Scan for the cell matching the given text and deliver its (X, Y) coordinate at center. 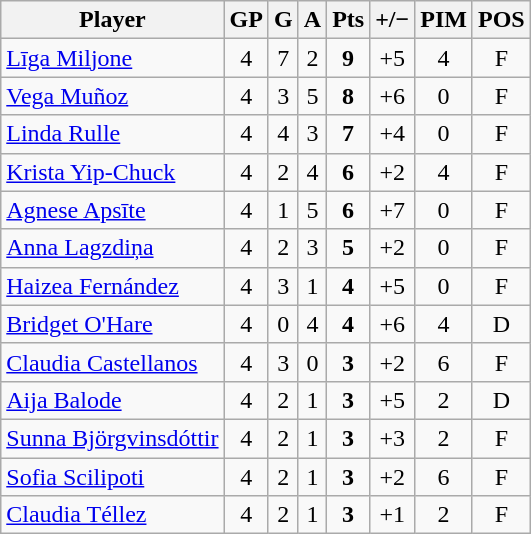
Claudia Castellanos (112, 362)
GP (246, 20)
G (283, 20)
Krista Yip-Chuck (112, 172)
Agnese Apsīte (112, 210)
Linda Rulle (112, 134)
Līga Miljone (112, 58)
POS (501, 20)
Aija Balode (112, 400)
Vega Muñoz (112, 96)
+4 (392, 134)
Haizea Fernández (112, 286)
Claudia Téllez (112, 515)
Player (112, 20)
+3 (392, 438)
Pts (348, 20)
A (312, 20)
Sofia Scilipoti (112, 477)
PIM (444, 20)
Sunna Björgvinsdóttir (112, 438)
+1 (392, 515)
+/− (392, 20)
Bridget O'Hare (112, 324)
+7 (392, 210)
Anna Lagzdiņa (112, 248)
9 (348, 58)
8 (348, 96)
